Identify which cell holds the provided text, then report its [x, y] central coordinate. 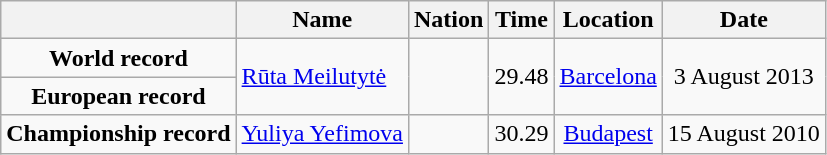
3 August 2013 [744, 77]
Championship record [118, 134]
Nation [448, 20]
15 August 2010 [744, 134]
Barcelona [608, 77]
Date [744, 20]
Location [608, 20]
29.48 [522, 77]
World record [118, 58]
Yuliya Yefimova [322, 134]
Name [322, 20]
Rūta Meilutytė [322, 77]
European record [118, 96]
Budapest [608, 134]
30.29 [522, 134]
Time [522, 20]
